Determine the (x, y) coordinate at the center of the cell enclosing the given text.  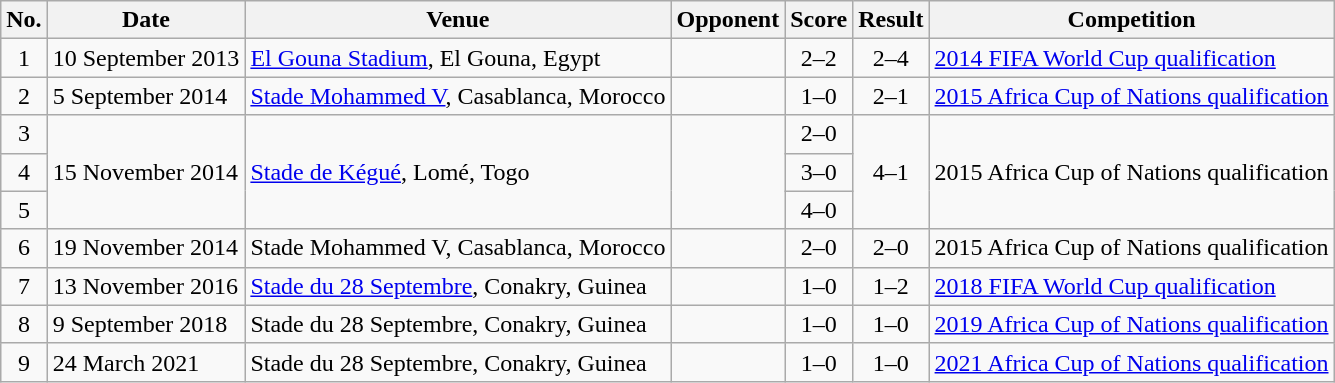
Score (819, 20)
2018 FIFA World Cup qualification (1132, 286)
5 September 2014 (146, 96)
10 September 2013 (146, 58)
15 November 2014 (146, 172)
Stade de Kégué, Lomé, Togo (458, 172)
3–0 (819, 172)
4–0 (819, 210)
13 November 2016 (146, 286)
2 (24, 96)
24 March 2021 (146, 362)
9 (24, 362)
No. (24, 20)
1 (24, 58)
Opponent (728, 20)
8 (24, 324)
4 (24, 172)
7 (24, 286)
3 (24, 134)
Result (891, 20)
6 (24, 248)
19 November 2014 (146, 248)
Competition (1132, 20)
2019 Africa Cup of Nations qualification (1132, 324)
1–2 (891, 286)
2–2 (819, 58)
2014 FIFA World Cup qualification (1132, 58)
2–1 (891, 96)
El Gouna Stadium, El Gouna, Egypt (458, 58)
2021 Africa Cup of Nations qualification (1132, 362)
2–4 (891, 58)
5 (24, 210)
Date (146, 20)
4–1 (891, 172)
9 September 2018 (146, 324)
Venue (458, 20)
